Provide the (X, Y) coordinate of the cell's center where the given text is located.  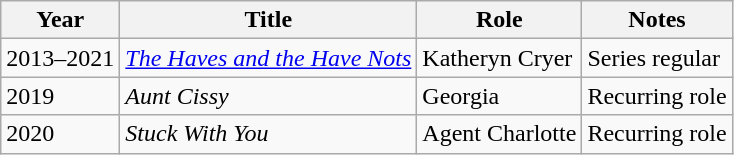
Role (500, 20)
Aunt Cissy (268, 96)
Notes (657, 20)
Georgia (500, 96)
Title (268, 20)
2013–2021 (60, 58)
Agent Charlotte (500, 134)
2019 (60, 96)
Katheryn Cryer (500, 58)
The Haves and the Have Nots (268, 58)
Stuck With You (268, 134)
Series regular (657, 58)
2020 (60, 134)
Year (60, 20)
